For the text-containing cell, return its midpoint in (X, Y) coordinate format. 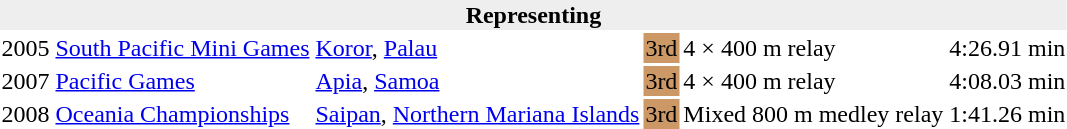
Saipan, Northern Mariana Islands (478, 114)
2008 (26, 114)
2007 (26, 81)
1:41.26 min (1008, 114)
Apia, Samoa (478, 81)
4:26.91 min (1008, 48)
Koror, Palau (478, 48)
Mixed 800 m medley relay (814, 114)
2005 (26, 48)
Pacific Games (182, 81)
South Pacific Mini Games (182, 48)
Oceania Championships (182, 114)
4:08.03 min (1008, 81)
Representing (534, 15)
